Capture the cell that displays the provided text and extract its [x, y] central coordinate. 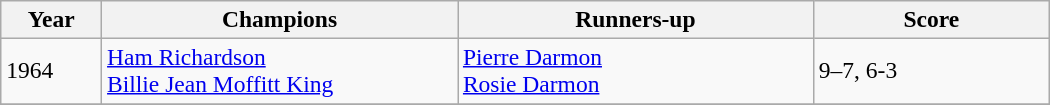
1964 [52, 70]
Runners-up [636, 19]
Score [931, 19]
Year [52, 19]
9–7, 6-3 [931, 70]
Champions [280, 19]
Ham Richardson Billie Jean Moffitt King [280, 70]
Pierre Darmon Rosie Darmon [636, 70]
